Identify which cell holds the provided text, then report its (X, Y) central coordinate. 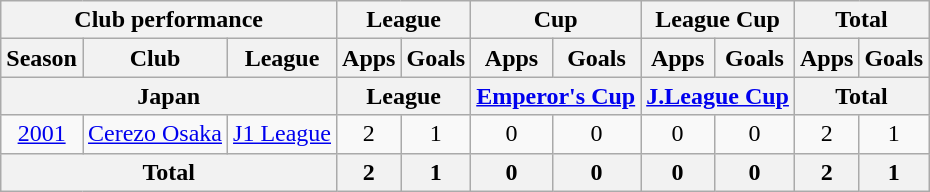
Club performance (169, 20)
2001 (42, 134)
Cerezo Osaka (154, 134)
Japan (169, 96)
League Cup (718, 20)
J.League Cup (718, 96)
Emperor's Cup (556, 96)
Club (154, 58)
J1 League (282, 134)
Cup (556, 20)
Season (42, 58)
